Return the (x, y) coordinate for the center point of the cell that contains the specified text.  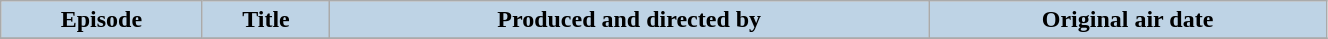
Title (266, 20)
Episode (102, 20)
Produced and directed by (630, 20)
Original air date (1128, 20)
